Provide the [x, y] coordinate of the cell's center where the given text is located.  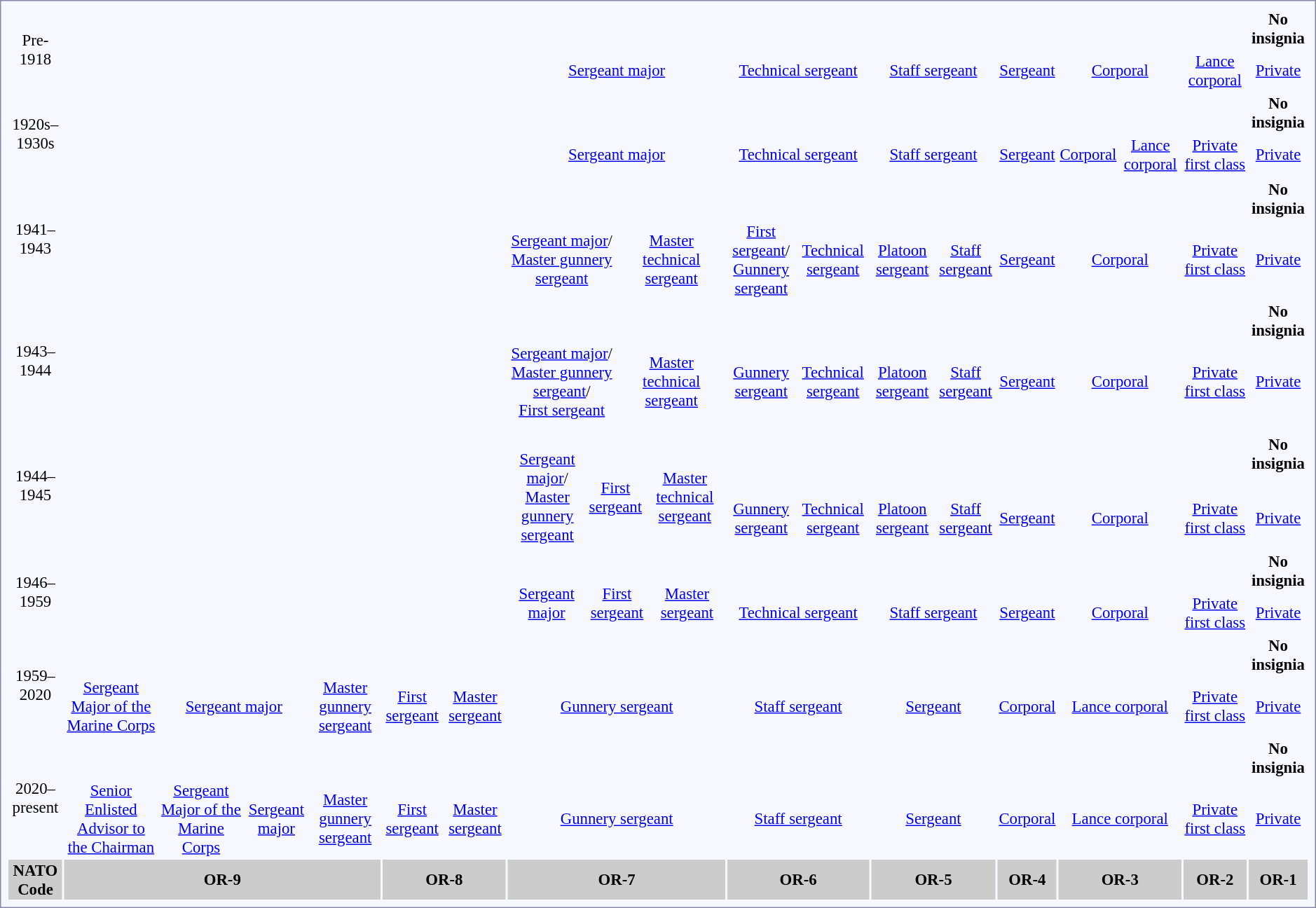
1944–1945 [35, 486]
First sergeant/Gunnery sergeant [761, 259]
OR-1 [1278, 880]
OR-2 [1215, 880]
NATO Code [35, 880]
Sergeant major/Master gunnery sergeant/First sergeant [562, 381]
1959–2020 [35, 685]
Senior Enlisted Advisor to the Chairman [111, 818]
1920s–1930s [35, 133]
Sergeant major First sergeant Master sergeant [617, 591]
1943–1944 [35, 360]
OR-6 [798, 880]
OR-4 [1027, 880]
OR-3 [1120, 880]
2020–present [35, 797]
OR-7 [617, 880]
Sergeant major/Master gunnery sergeant First sergeant Master technical sergeant [617, 486]
OR-9 [223, 880]
1946–1959 [35, 591]
OR-5 [933, 880]
1941–1943 [35, 238]
OR-8 [444, 880]
Pre-1918 [35, 49]
